Pinpoint the cell where the given text exists, returning its (x, y) midpoint coordinate. 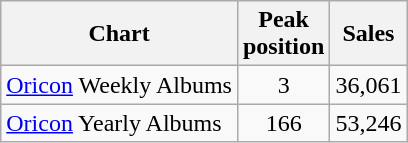
53,246 (368, 123)
36,061 (368, 85)
Oricon Weekly Albums (120, 85)
Peakposition (283, 34)
Sales (368, 34)
166 (283, 123)
Oricon Yearly Albums (120, 123)
3 (283, 85)
Chart (120, 34)
